Return [x, y] of the center of cell containing provided text 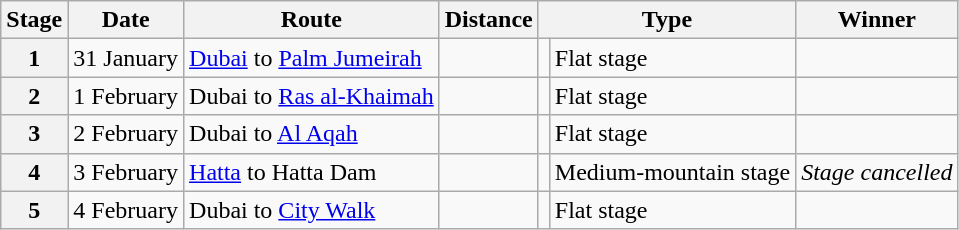
Dubai to Ras al-Khaimah [312, 96]
1 [34, 58]
Hatta to Hatta Dam [312, 172]
2 [34, 96]
3 [34, 134]
Dubai to City Walk [312, 210]
5 [34, 210]
Stage [34, 20]
4 February [126, 210]
31 January [126, 58]
Route [312, 20]
3 February [126, 172]
Winner [877, 20]
Distance [488, 20]
Dubai to Al Aqah [312, 134]
4 [34, 172]
Date [126, 20]
1 February [126, 96]
2 February [126, 134]
Medium-mountain stage [672, 172]
Type [666, 20]
Stage cancelled [877, 172]
Dubai to Palm Jumeirah [312, 58]
